Capture the cell that displays the provided text and extract its (X, Y) central coordinate. 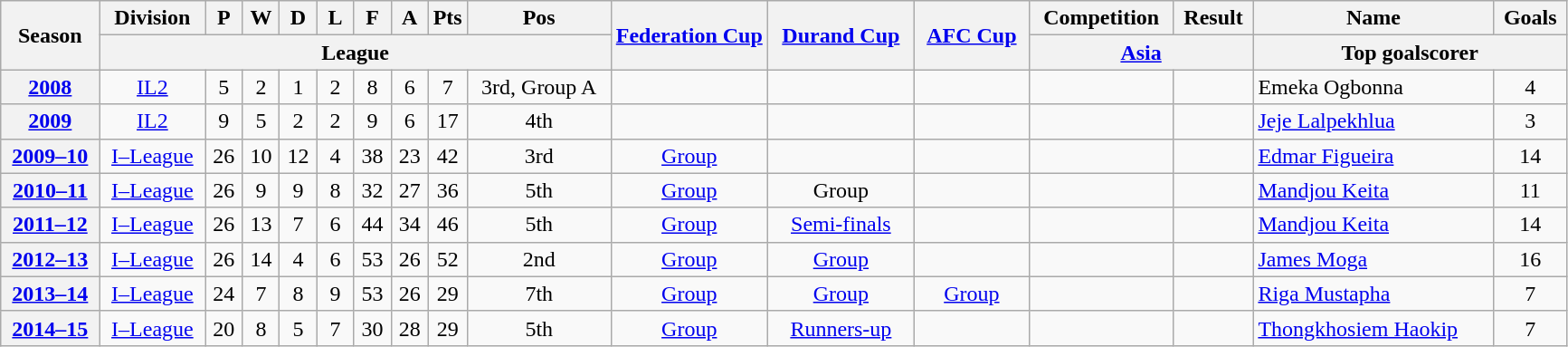
12 (299, 156)
Durand Cup (841, 35)
Division (152, 18)
Pts (447, 18)
46 (447, 225)
23 (409, 156)
Pos (539, 18)
2008 (51, 87)
P (224, 18)
4th (539, 121)
2nd (539, 259)
27 (409, 190)
28 (409, 328)
Top goalscorer (1410, 53)
2009–10 (51, 156)
2011–12 (51, 225)
20 (224, 328)
34 (409, 225)
44 (373, 225)
3 (1530, 121)
Goals (1530, 18)
Jeje Lalpekhlua (1373, 121)
League (355, 53)
24 (224, 294)
D (299, 18)
42 (447, 156)
11 (1530, 190)
Result (1213, 18)
Emeka Ogbonna (1373, 87)
2013–14 (51, 294)
16 (1530, 259)
2010–11 (51, 190)
7th (539, 294)
Riga Mustapha (1373, 294)
2012–13 (51, 259)
3rd, Group A (539, 87)
AFC Cup (972, 35)
13 (261, 225)
3rd (539, 156)
32 (373, 190)
2009 (51, 121)
36 (447, 190)
17 (447, 121)
James Moga (1373, 259)
Edmar Figueira (1373, 156)
Thongkhosiem Haokip (1373, 328)
1 (299, 87)
Federation Cup (689, 35)
30 (373, 328)
52 (447, 259)
F (373, 18)
A (409, 18)
Competition (1101, 18)
Runners-up (841, 328)
Season (51, 35)
2014–15 (51, 328)
Asia (1141, 53)
38 (373, 156)
L (335, 18)
W (261, 18)
Semi-finals (841, 225)
Name (1373, 18)
10 (261, 156)
